For the text-containing cell, return its midpoint in [X, Y] coordinate format. 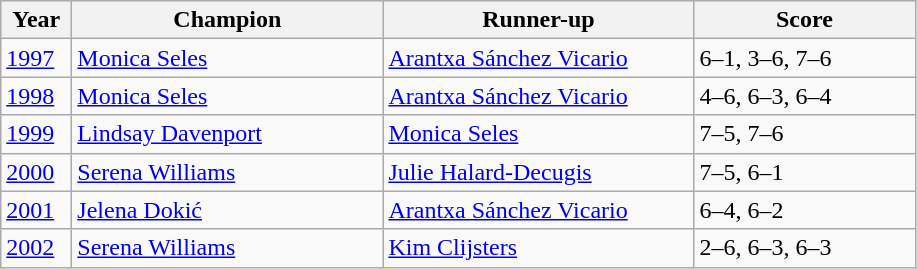
Jelena Dokić [228, 210]
Runner-up [538, 20]
Lindsay Davenport [228, 134]
6–4, 6–2 [804, 210]
Score [804, 20]
7–5, 6–1 [804, 172]
2002 [36, 248]
Julie Halard-Decugis [538, 172]
2000 [36, 172]
7–5, 7–6 [804, 134]
Year [36, 20]
1997 [36, 58]
1998 [36, 96]
Champion [228, 20]
2–6, 6–3, 6–3 [804, 248]
6–1, 3–6, 7–6 [804, 58]
Kim Clijsters [538, 248]
1999 [36, 134]
4–6, 6–3, 6–4 [804, 96]
2001 [36, 210]
